Capture the cell that displays the provided text and extract its [x, y] central coordinate. 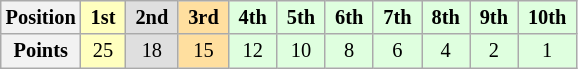
2nd [152, 17]
1 [547, 51]
7th [397, 17]
10 [301, 51]
6 [397, 51]
15 [203, 51]
8 [349, 51]
18 [152, 51]
Points [41, 51]
1st [104, 17]
4th [253, 17]
4 [446, 51]
10th [547, 17]
5th [301, 17]
12 [253, 51]
25 [104, 51]
2 [494, 51]
9th [494, 17]
6th [349, 17]
8th [446, 17]
3rd [203, 17]
Position [41, 17]
